Determine the (X, Y) coordinate at the center of the cell enclosing the given text.  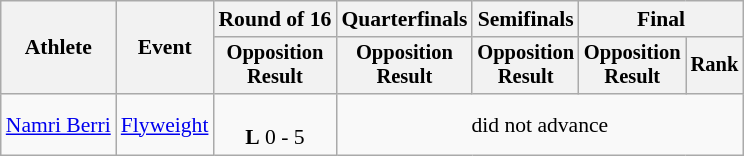
Event (165, 48)
Athlete (58, 48)
Final (661, 19)
Flyweight (165, 124)
did not advance (540, 124)
Rank (715, 66)
Semifinals (526, 19)
Round of 16 (274, 19)
Quarterfinals (404, 19)
Namri Berri (58, 124)
L 0 - 5 (274, 124)
